Find where the given text appears and provide that cell's center as (x, y) coordinate. 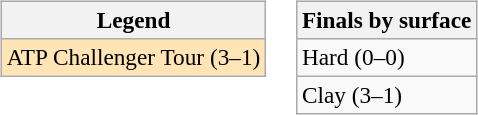
Clay (3–1) (387, 95)
Hard (0–0) (387, 57)
ATP Challenger Tour (3–1) (133, 57)
Finals by surface (387, 20)
Legend (133, 20)
